From the cell containing the given text, extract its center point as [x, y] coordinate. 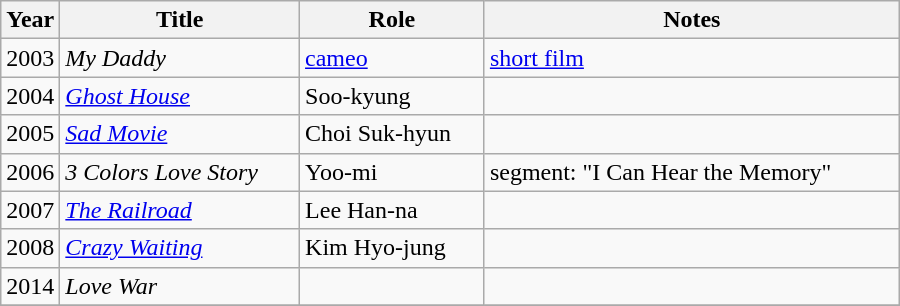
2014 [30, 286]
Sad Movie [180, 134]
The Railroad [180, 210]
My Daddy [180, 58]
2003 [30, 58]
2005 [30, 134]
Lee Han-na [392, 210]
2007 [30, 210]
Choi Suk-hyun [392, 134]
Year [30, 20]
Crazy Waiting [180, 248]
cameo [392, 58]
2004 [30, 96]
2008 [30, 248]
2006 [30, 172]
Soo-kyung [392, 96]
Ghost House [180, 96]
Love War [180, 286]
Yoo-mi [392, 172]
Notes [692, 20]
short film [692, 58]
3 Colors Love Story [180, 172]
Role [392, 20]
segment: "I Can Hear the Memory" [692, 172]
Title [180, 20]
Kim Hyo-jung [392, 248]
